Detect which cell encompasses the target text, then output its [x, y] center coordinate. 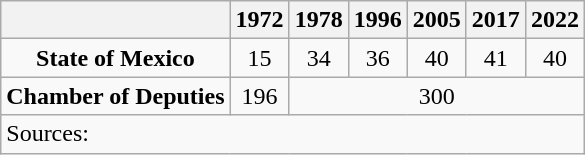
41 [496, 58]
2005 [436, 20]
34 [318, 58]
36 [378, 58]
15 [260, 58]
300 [436, 96]
State of Mexico [116, 58]
1972 [260, 20]
1978 [318, 20]
2022 [554, 20]
196 [260, 96]
1996 [378, 20]
2017 [496, 20]
Chamber of Deputies [116, 96]
Sources: [293, 134]
